Extract the (x, y) coordinate from the center of the cell holding the provided text.  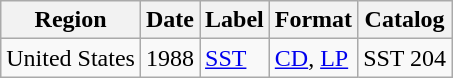
SST (235, 58)
1988 (170, 58)
CD, LP (313, 58)
Format (313, 20)
Region (71, 20)
United States (71, 58)
SST 204 (405, 58)
Label (235, 20)
Date (170, 20)
Catalog (405, 20)
